Determine the (x, y) coordinate at the center of the cell enclosing the given text.  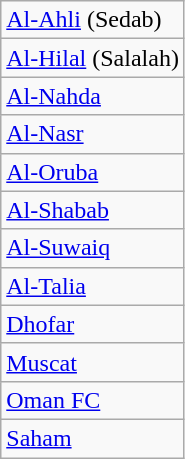
Al-Nahda (93, 96)
Saham (93, 438)
Oman FC (93, 400)
Al-Talia (93, 286)
Dhofar (93, 324)
Al-Oruba (93, 172)
Al-Ahli (Sedab) (93, 20)
Al-Shabab (93, 210)
Al-Hilal (Salalah) (93, 58)
Al-Suwaiq (93, 248)
Al-Nasr (93, 134)
Muscat (93, 362)
